Capture the cell that displays the provided text and extract its [x, y] central coordinate. 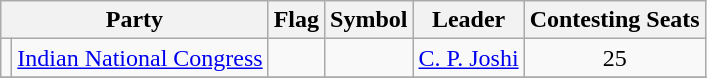
Indian National Congress [140, 58]
25 [614, 58]
Flag [296, 20]
Party [134, 20]
Contesting Seats [614, 20]
Symbol [369, 20]
C. P. Joshi [468, 58]
Leader [468, 20]
